Determine the [x, y] coordinate at the center of the cell enclosing the given text.  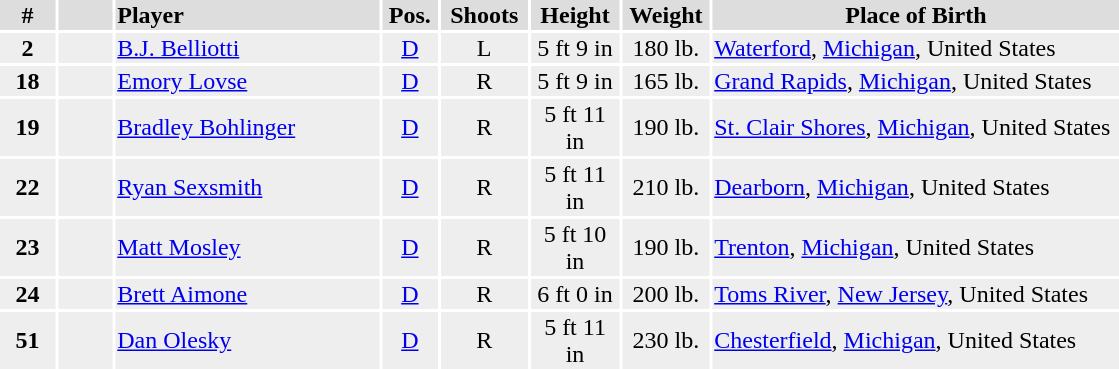
Trenton, Michigan, United States [916, 248]
5 ft 10 in [575, 248]
51 [28, 340]
Waterford, Michigan, United States [916, 48]
Matt Mosley [248, 248]
Emory Lovse [248, 81]
Shoots [484, 15]
200 lb. [666, 294]
Toms River, New Jersey, United States [916, 294]
18 [28, 81]
Weight [666, 15]
19 [28, 128]
Bradley Bohlinger [248, 128]
Ryan Sexsmith [248, 188]
Player [248, 15]
L [484, 48]
Dearborn, Michigan, United States [916, 188]
230 lb. [666, 340]
Place of Birth [916, 15]
Grand Rapids, Michigan, United States [916, 81]
Pos. [410, 15]
210 lb. [666, 188]
Height [575, 15]
180 lb. [666, 48]
2 [28, 48]
# [28, 15]
Brett Aimone [248, 294]
23 [28, 248]
Dan Olesky [248, 340]
Chesterfield, Michigan, United States [916, 340]
24 [28, 294]
6 ft 0 in [575, 294]
B.J. Belliotti [248, 48]
St. Clair Shores, Michigan, United States [916, 128]
22 [28, 188]
165 lb. [666, 81]
